Extract the [x, y] coordinate from the center of the cell holding the provided text.  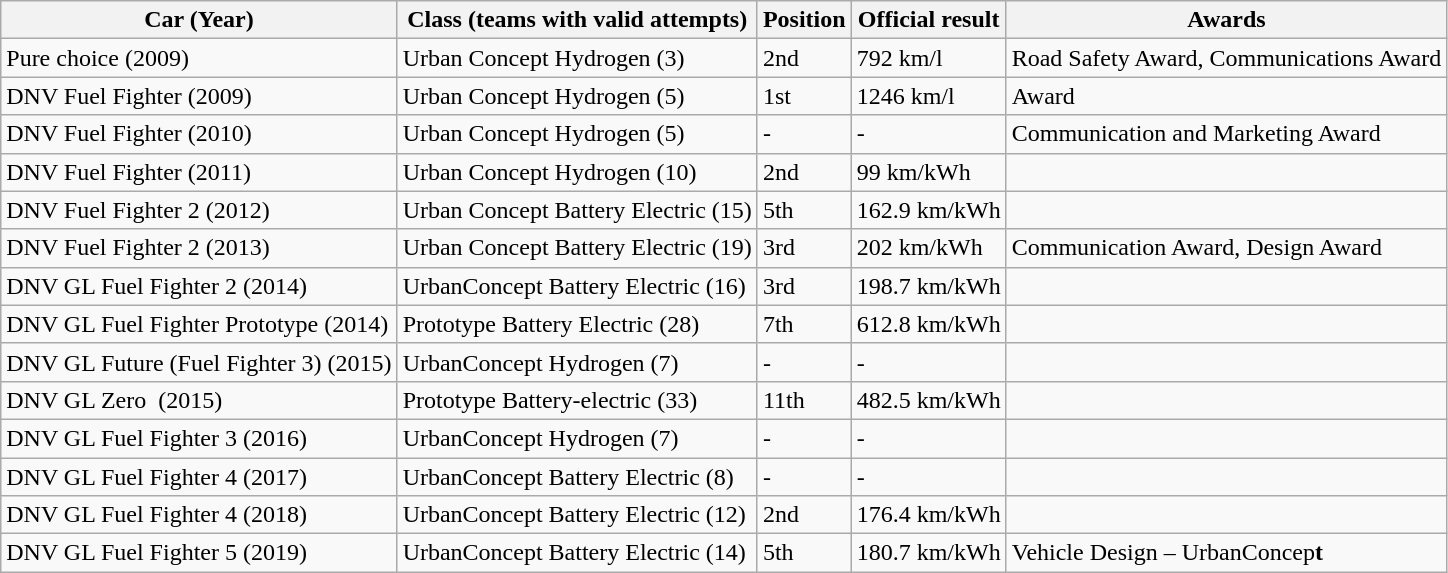
99 km/kWh [928, 172]
UrbanConcept Battery Electric (8) [577, 477]
DNV GL Fuel Fighter 4 (2018) [199, 515]
Award [1226, 96]
Urban Concept Battery Electric (15) [577, 210]
Urban Concept Hydrogen (10) [577, 172]
Pure choice (2009) [199, 58]
482.5 km/kWh [928, 400]
176.4 km/kWh [928, 515]
792 km/l [928, 58]
DNV Fuel Fighter 2 (2013) [199, 248]
DNV Fuel Fighter (2010) [199, 134]
Position [804, 20]
DNV Fuel Fighter (2009) [199, 96]
Road Safety Award, Communications Award [1226, 58]
Prototype Battery Electric (28) [577, 324]
DNV GL Fuel Fighter 5 (2019) [199, 553]
DNV GL Fuel Fighter Prototype (2014) [199, 324]
DNV GL Fuel Fighter 2 (2014) [199, 286]
Car (Year) [199, 20]
162.9 km/kWh [928, 210]
DNV GL Fuel Fighter 4 (2017) [199, 477]
1st [804, 96]
Communication and Marketing Award [1226, 134]
Official result [928, 20]
DNV Fuel Fighter (2011) [199, 172]
Prototype Battery-electric (33) [577, 400]
612.8 km/kWh [928, 324]
1246 km/l [928, 96]
DNV GL Zero (2015) [199, 400]
198.7 km/kWh [928, 286]
Urban Concept Hydrogen (3) [577, 58]
Communication Award, Design Award [1226, 248]
UrbanConcept Battery Electric (12) [577, 515]
Vehicle Design – UrbanConcept [1226, 553]
180.7 km/kWh [928, 553]
DNV GL Future (Fuel Fighter 3) (2015) [199, 362]
7th [804, 324]
Awards [1226, 20]
DNV Fuel Fighter 2 (2012) [199, 210]
202 km/kWh [928, 248]
11th [804, 400]
Urban Concept Battery Electric (19) [577, 248]
UrbanConcept Battery Electric (14) [577, 553]
DNV GL Fuel Fighter 3 (2016) [199, 438]
UrbanConcept Battery Electric (16) [577, 286]
Class (teams with valid attempts) [577, 20]
